Return the (x, y) coordinate for the center point of the cell that contains the specified text.  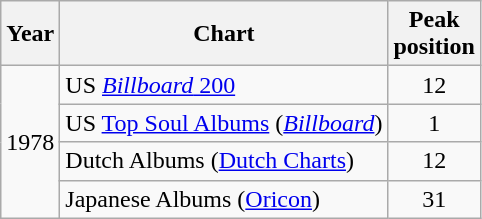
Japanese Albums (Oricon) (224, 199)
Dutch Albums (Dutch Charts) (224, 161)
US Billboard 200 (224, 85)
Peakposition (434, 34)
1 (434, 123)
31 (434, 199)
US Top Soul Albums (Billboard) (224, 123)
Year (30, 34)
1978 (30, 142)
Chart (224, 34)
